Find where the given text appears and provide that cell's center as [X, Y] coordinate. 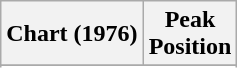
PeakPosition [190, 34]
Chart (1976) [72, 34]
